Output the [X, Y] coordinate of the center of the cell containing the given text.  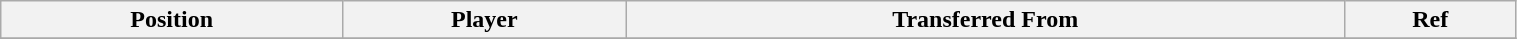
Ref [1430, 20]
Player [484, 20]
Position [172, 20]
Transferred From [985, 20]
